Pinpoint the cell where the given text exists, returning its [X, Y] midpoint coordinate. 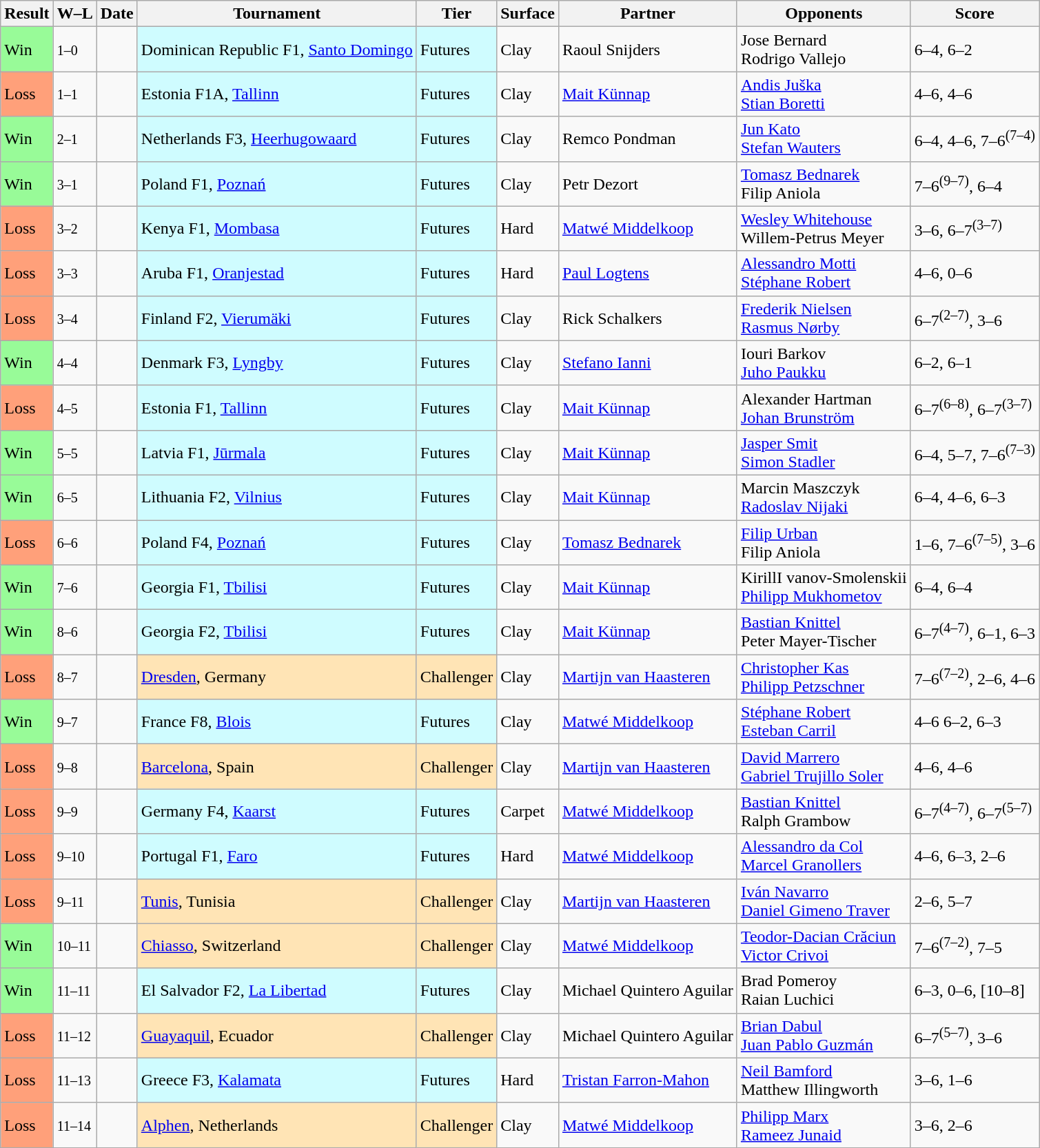
Chiasso, Switzerland [277, 945]
Greece F3, Kalamata [277, 1080]
3–6, 2–6 [975, 1125]
KirillI vanov-Smolenskii Philipp Mukhometov [824, 587]
Latvia F1, Jūrmala [277, 452]
Brian Dabul Juan Pablo Guzmán [824, 1035]
6–6 [74, 542]
Tunis, Tunisia [277, 901]
9–8 [74, 766]
Christopher Kas Philipp Petzschner [824, 677]
9–11 [74, 901]
Jun Kato Stefan Wauters [824, 139]
Date [117, 14]
Frederik Nielsen Rasmus Nørby [824, 318]
Raoul Snijders [648, 50]
8–6 [74, 633]
11–12 [74, 1035]
6–2, 6–1 [975, 362]
Petr Dezort [648, 183]
Partner [648, 14]
4–6, 0–6 [975, 273]
6–4, 6–2 [975, 50]
Tier [456, 14]
Andis Juška Stian Boretti [824, 94]
4–4 [74, 362]
Marcin Maszczyk Radoslav Nijaki [824, 498]
Kenya F1, Mombasa [277, 229]
David Marrero Gabriel Trujillo Soler [824, 766]
Bastian Knittel Ralph Grambow [824, 812]
Aruba F1, Oranjestad [277, 273]
11–13 [74, 1080]
Netherlands F3, Heerhugowaard [277, 139]
Tomasz Bednarek [648, 542]
Remco Pondman [648, 139]
Georgia F1, Tbilisi [277, 587]
Estonia F1A, Tallinn [277, 94]
4–6, 6–3, 2–6 [975, 856]
France F8, Blois [277, 722]
Alphen, Netherlands [277, 1125]
Rick Schalkers [648, 318]
Lithuania F2, Vilnius [277, 498]
El Salvador F2, La Libertad [277, 991]
Dresden, Germany [277, 677]
1–6, 7–6(7–5), 3–6 [975, 542]
Wesley Whitehouse Willem-Petrus Meyer [824, 229]
11–14 [74, 1125]
Estonia F1, Tallinn [277, 408]
Alessandro Motti Stéphane Robert [824, 273]
Georgia F2, Tbilisi [277, 633]
2–6, 5–7 [975, 901]
8–7 [74, 677]
4–6 6–2, 6–3 [975, 722]
Stefano Ianni [648, 362]
Surface [528, 14]
7–6(7–2), 2–6, 4–6 [975, 677]
6–4, 5–7, 7–6(7–3) [975, 452]
Tournament [277, 14]
3–1 [74, 183]
Carpet [528, 812]
6–4, 6–4 [975, 587]
3–4 [74, 318]
Germany F4, Kaarst [277, 812]
7–6(9–7), 6–4 [975, 183]
9–9 [74, 812]
7–6 [74, 587]
5–5 [74, 452]
6–7(5–7), 3–6 [975, 1035]
7–6(7–2), 7–5 [975, 945]
6–7(4–7), 6–1, 6–3 [975, 633]
9–7 [74, 722]
11–11 [74, 991]
10–11 [74, 945]
6–7(2–7), 3–6 [975, 318]
Barcelona, Spain [277, 766]
6–3, 0–6, [10–8] [975, 991]
1–1 [74, 94]
Brad Pomeroy Raian Luchici [824, 991]
6–4, 4–6, 6–3 [975, 498]
Opponents [824, 14]
Iouri Barkov Juho Paukku [824, 362]
4–5 [74, 408]
Denmark F3, Lyngby [277, 362]
Poland F4, Poznań [277, 542]
3–3 [74, 273]
Score [975, 14]
Portugal F1, Faro [277, 856]
Paul Logtens [648, 273]
3–6, 1–6 [975, 1080]
3–2 [74, 229]
Teodor-Dacian Crăciun Victor Crivoi [824, 945]
W–L [74, 14]
Jasper Smit Simon Stadler [824, 452]
6–7(4–7), 6–7(5–7) [975, 812]
Iván Navarro Daniel Gimeno Traver [824, 901]
Guayaquil, Ecuador [277, 1035]
2–1 [74, 139]
Alexander Hartman Johan Brunström [824, 408]
Jose Bernard Rodrigo Vallejo [824, 50]
6–4, 4–6, 7–6(7–4) [975, 139]
Tristan Farron-Mahon [648, 1080]
Poland F1, Poznań [277, 183]
Bastian Knittel Peter Mayer-Tischer [824, 633]
Stéphane Robert Esteban Carril [824, 722]
6–7(6–8), 6–7(3–7) [975, 408]
1–0 [74, 50]
Philipp Marx Rameez Junaid [824, 1125]
6–5 [74, 498]
3–6, 6–7(3–7) [975, 229]
Filip Urban Filip Aniola [824, 542]
Dominican Republic F1, Santo Domingo [277, 50]
Tomasz Bednarek Filip Aniola [824, 183]
Finland F2, Vierumäki [277, 318]
Result [27, 14]
Alessandro da Col Marcel Granollers [824, 856]
Neil Bamford Matthew Illingworth [824, 1080]
9–10 [74, 856]
